Locate the cell with the specified text and output its [X, Y] center coordinate. 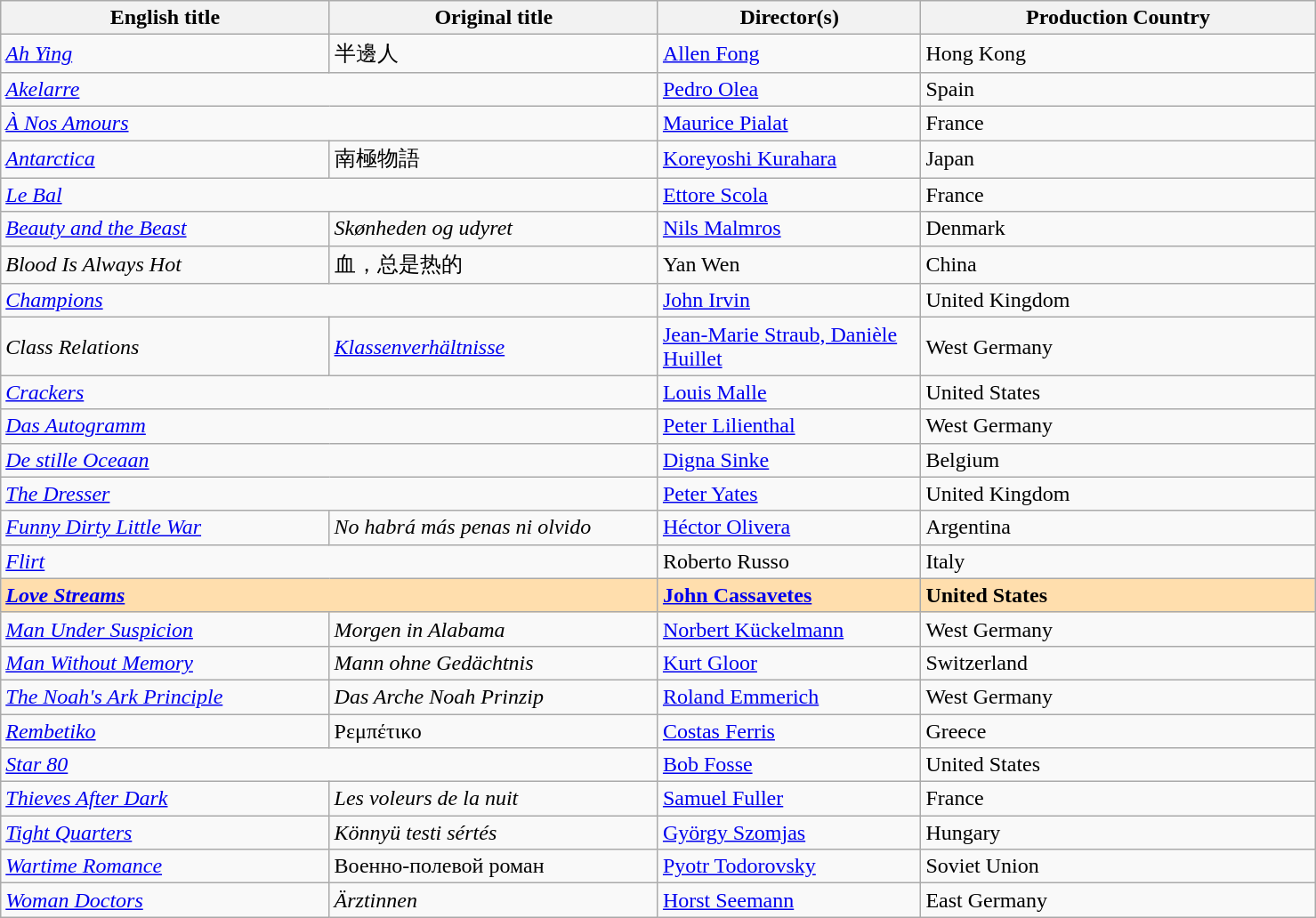
Skønheden og udyret [493, 229]
Peter Yates [788, 494]
Roberto Russo [788, 561]
南極物語 [493, 160]
Akelarre [329, 89]
Original title [493, 18]
Könnyü testi sértés [493, 833]
Allen Fong [788, 53]
Mann ohne Gedächtnis [493, 663]
Blood Is Always Hot [166, 265]
Class Relations [166, 347]
Flirt [329, 561]
East Germany [1118, 900]
Hong Kong [1118, 53]
Rembetiko [166, 730]
Tight Quarters [166, 833]
Belgium [1118, 460]
Военно-полевой роман [493, 866]
Beauty and the Beast [166, 229]
Digna Sinke [788, 460]
Thieves After Dark [166, 799]
John Irvin [788, 301]
Italy [1118, 561]
Champions [329, 301]
Pedro Olea [788, 89]
Peter Lilienthal [788, 426]
Ρεμπέτικο [493, 730]
Morgen in Alabama [493, 629]
Kurt Gloor [788, 663]
Pyotr Todorovsky [788, 866]
Ah Ying [166, 53]
The Noah's Ark Principle [166, 697]
Bob Fosse [788, 765]
Ärztinnen [493, 900]
Denmark [1118, 229]
血，总是热的 [493, 265]
Man Without Memory [166, 663]
Star 80 [329, 765]
Ettore Scola [788, 195]
György Szomjas [788, 833]
Les voleurs de la nuit [493, 799]
Wartime Romance [166, 866]
Samuel Fuller [788, 799]
Antarctica [166, 160]
Norbert Kückelmann [788, 629]
Switzerland [1118, 663]
Woman Doctors [166, 900]
Argentina [1118, 527]
Soviet Union [1118, 866]
Yan Wen [788, 265]
Jean-Marie Straub, Danièle Huillet [788, 347]
No habrá más penas ni olvido [493, 527]
Klassenverhältnisse [493, 347]
Funny Dirty Little War [166, 527]
The Dresser [329, 494]
Héctor Olivera [788, 527]
Das Arche Noah Prinzip [493, 697]
Director(s) [788, 18]
Koreyoshi Kurahara [788, 160]
John Cassavetes [788, 595]
China [1118, 265]
À Nos Amours [329, 123]
Spain [1118, 89]
De stille Oceaan [329, 460]
Roland Emmerich [788, 697]
Greece [1118, 730]
Man Under Suspicion [166, 629]
Japan [1118, 160]
Production Country [1118, 18]
半邊人 [493, 53]
Das Autogramm [329, 426]
Horst Seemann [788, 900]
Crackers [329, 392]
Costas Ferris [788, 730]
Le Bal [329, 195]
Love Streams [329, 595]
English title [166, 18]
Nils Malmros [788, 229]
Hungary [1118, 833]
Louis Malle [788, 392]
Maurice Pialat [788, 123]
